Scan for the cell matching the given text and deliver its [X, Y] coordinate at center. 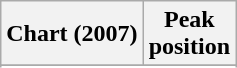
Chart (2007) [72, 34]
Peak position [189, 34]
